Extract the [X, Y] coordinate from the center of the cell holding the provided text.  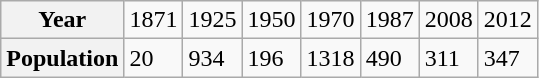
1925 [212, 20]
490 [390, 58]
196 [272, 58]
Population [62, 58]
311 [448, 58]
934 [212, 58]
Year [62, 20]
2012 [508, 20]
1318 [330, 58]
1871 [154, 20]
1987 [390, 20]
347 [508, 58]
20 [154, 58]
1950 [272, 20]
2008 [448, 20]
1970 [330, 20]
